Search for the cell housing the specified text and yield its [x, y] center coordinate. 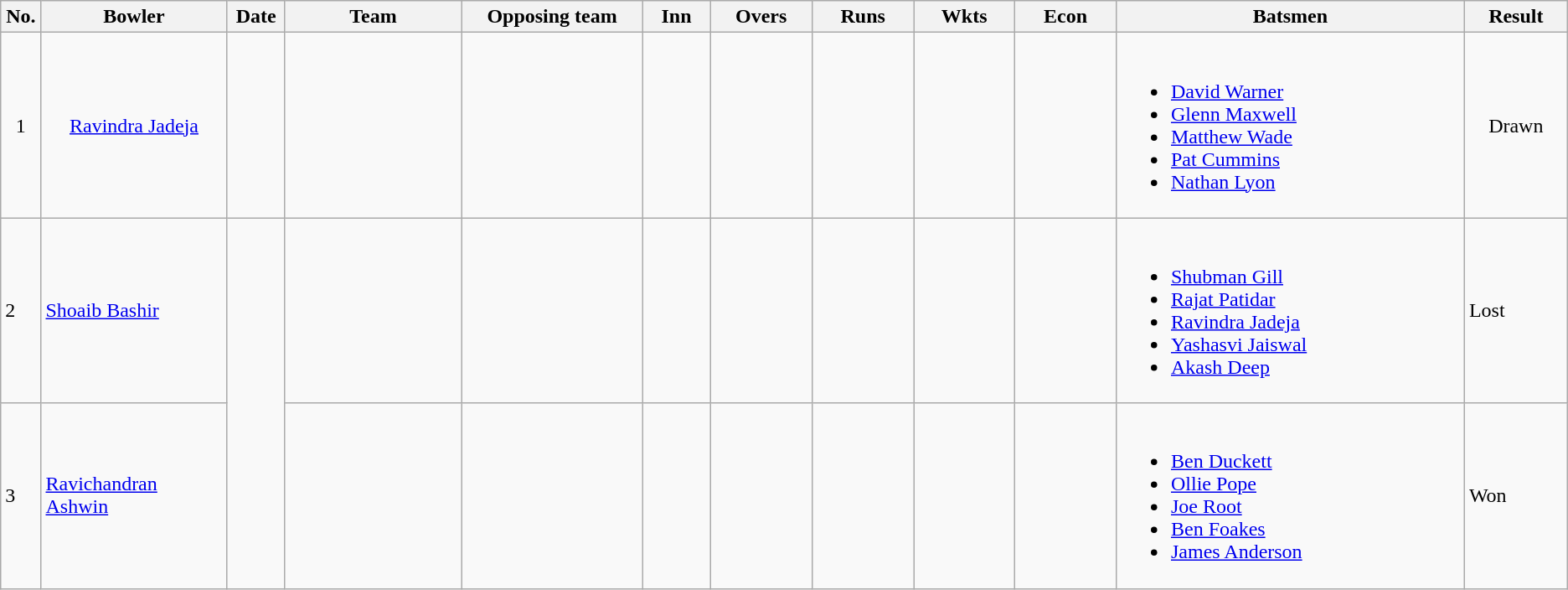
Wkts [965, 17]
Won [1516, 496]
Runs [863, 17]
Date [256, 17]
Shubman GillRajat PatidarRavindra JadejaYashasvi JaiswalAkash Deep [1290, 310]
Result [1516, 17]
1 [21, 126]
2 [21, 310]
Inn [676, 17]
Ravichandran Ashwin [134, 496]
Overs [761, 17]
Batsmen [1290, 17]
Lost [1516, 310]
Drawn [1516, 126]
Econ [1065, 17]
David WarnerGlenn MaxwellMatthew WadePat CumminsNathan Lyon [1290, 126]
Opposing team [553, 17]
Bowler [134, 17]
Shoaib Bashir [134, 310]
Ravindra Jadeja [134, 126]
Team [373, 17]
Ben DuckettOllie PopeJoe RootBen FoakesJames Anderson [1290, 496]
3 [21, 496]
No. [21, 17]
